Capture the cell that displays the provided text and extract its (X, Y) central coordinate. 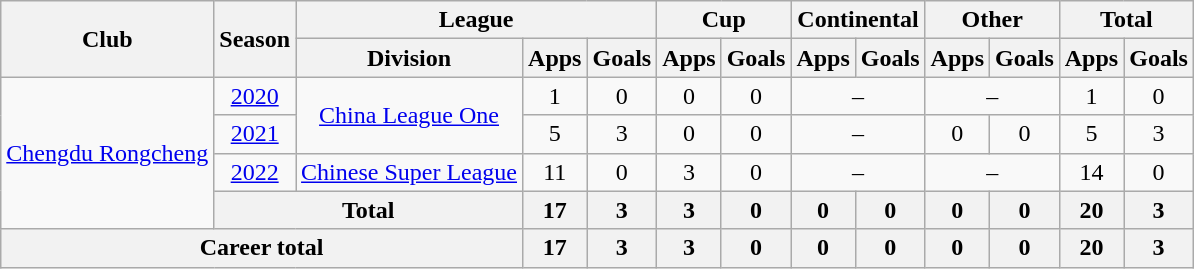
Season (255, 39)
China League One (410, 115)
Other (992, 20)
2020 (255, 96)
Continental (858, 20)
14 (1091, 172)
Career total (262, 248)
2022 (255, 172)
Chinese Super League (410, 172)
Cup (724, 20)
11 (555, 172)
League (476, 20)
Division (410, 58)
Club (108, 39)
Chengdu Rongcheng (108, 153)
2021 (255, 134)
